Return the [x, y] coordinate for the center point of the cell that contains the specified text.  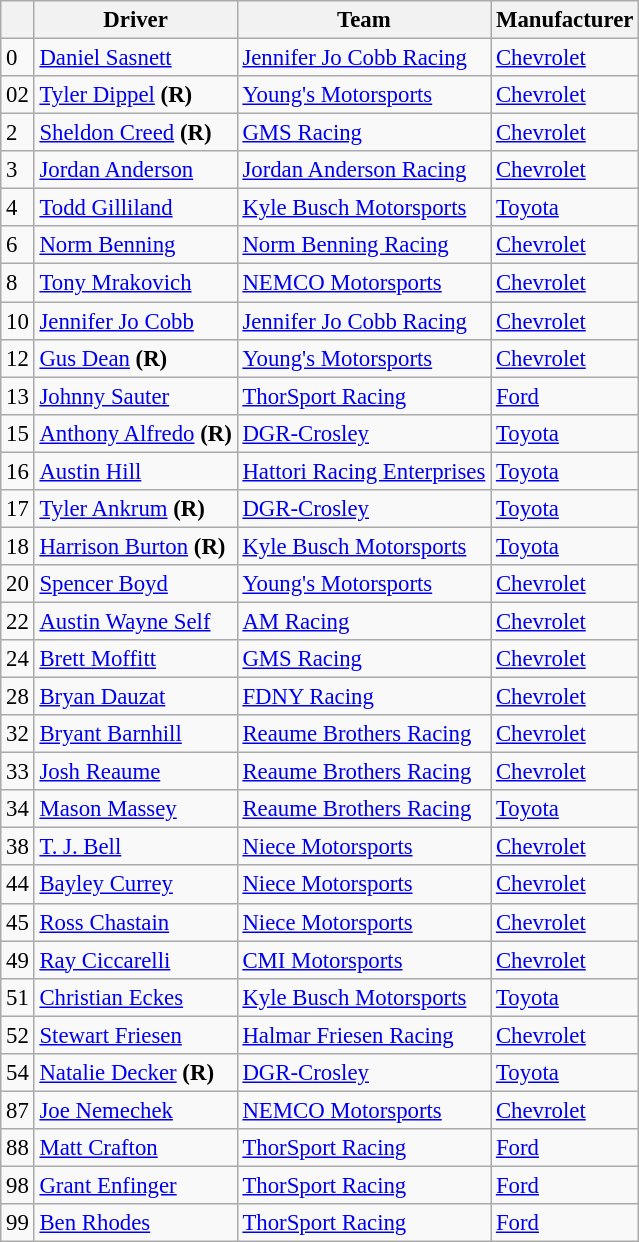
Mason Massey [136, 809]
13 [18, 396]
Tony Mrakovich [136, 283]
45 [18, 922]
Hattori Racing Enterprises [364, 471]
Daniel Sasnett [136, 58]
Jordan Anderson [136, 170]
0 [18, 58]
98 [18, 1185]
Natalie Decker (R) [136, 1073]
32 [18, 734]
51 [18, 997]
2 [18, 133]
10 [18, 321]
AM Racing [364, 621]
17 [18, 509]
Bryan Dauzat [136, 697]
22 [18, 621]
20 [18, 584]
4 [18, 208]
16 [18, 471]
44 [18, 885]
12 [18, 358]
Sheldon Creed (R) [136, 133]
Manufacturer [565, 20]
18 [18, 546]
Driver [136, 20]
Norm Benning [136, 245]
15 [18, 433]
Josh Reaume [136, 772]
3 [18, 170]
Anthony Alfredo (R) [136, 433]
Bayley Currey [136, 885]
52 [18, 1035]
Austin Hill [136, 471]
Jordan Anderson Racing [364, 170]
28 [18, 697]
Bryant Barnhill [136, 734]
49 [18, 960]
Tyler Ankrum (R) [136, 509]
Norm Benning Racing [364, 245]
99 [18, 1223]
Halmar Friesen Racing [364, 1035]
CMI Motorsports [364, 960]
38 [18, 847]
Ben Rhodes [136, 1223]
87 [18, 1110]
Austin Wayne Self [136, 621]
8 [18, 283]
Johnny Sauter [136, 396]
88 [18, 1148]
02 [18, 95]
33 [18, 772]
Matt Crafton [136, 1148]
Harrison Burton (R) [136, 546]
Grant Enfinger [136, 1185]
T. J. Bell [136, 847]
Christian Eckes [136, 997]
Team [364, 20]
34 [18, 809]
Gus Dean (R) [136, 358]
6 [18, 245]
Ray Ciccarelli [136, 960]
Ross Chastain [136, 922]
Brett Moffitt [136, 659]
Stewart Friesen [136, 1035]
54 [18, 1073]
Joe Nemechek [136, 1110]
Spencer Boyd [136, 584]
Tyler Dippel (R) [136, 95]
Jennifer Jo Cobb [136, 321]
Todd Gilliland [136, 208]
24 [18, 659]
FDNY Racing [364, 697]
